From the cell containing the given text, extract its center point as (X, Y) coordinate. 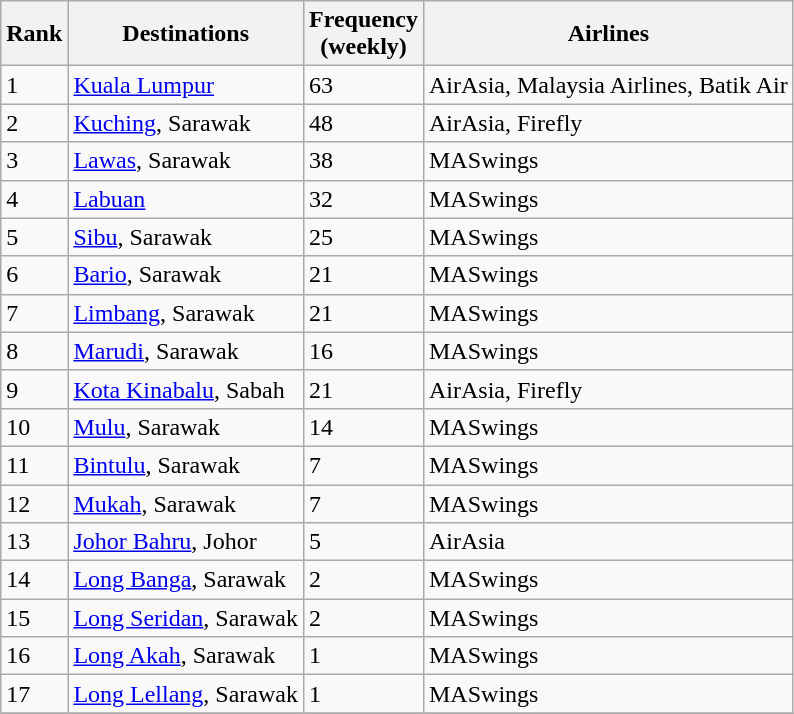
Rank (34, 34)
38 (364, 161)
Lawas, Sarawak (186, 161)
25 (364, 237)
AirAsia (608, 542)
Long Akah, Sarawak (186, 656)
8 (34, 351)
Kota Kinabalu, Sabah (186, 389)
10 (34, 427)
Kuching, Sarawak (186, 123)
Bintulu, Sarawak (186, 465)
Limbang, Sarawak (186, 313)
Long Lellang, Sarawak (186, 694)
12 (34, 503)
Mulu, Sarawak (186, 427)
6 (34, 275)
9 (34, 389)
Kuala Lumpur (186, 85)
Destinations (186, 34)
Labuan (186, 199)
Johor Bahru, Johor (186, 542)
63 (364, 85)
48 (364, 123)
AirAsia, Malaysia Airlines, Batik Air (608, 85)
15 (34, 618)
Long Seridan, Sarawak (186, 618)
17 (34, 694)
Bario, Sarawak (186, 275)
Marudi, Sarawak (186, 351)
13 (34, 542)
Airlines (608, 34)
3 (34, 161)
Sibu, Sarawak (186, 237)
Mukah, Sarawak (186, 503)
11 (34, 465)
4 (34, 199)
32 (364, 199)
Long Banga, Sarawak (186, 580)
Frequency(weekly) (364, 34)
